Locate the cell with the specified text and output its [x, y] center coordinate. 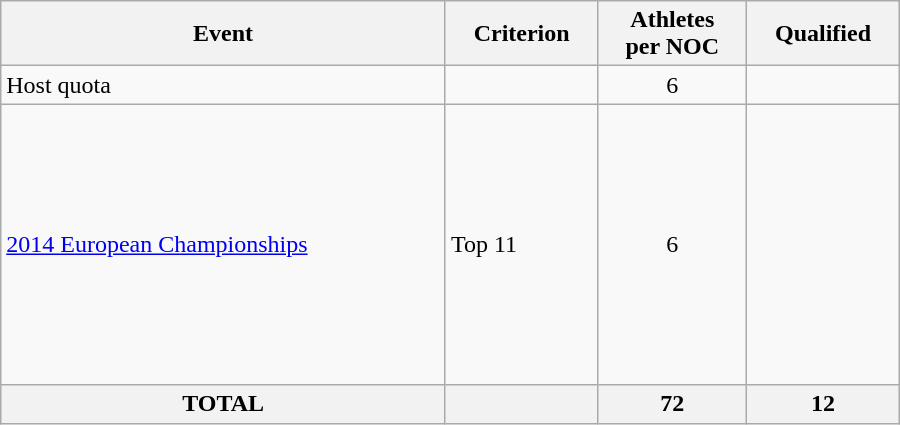
72 [672, 404]
TOTAL [224, 404]
2014 European Championships [224, 244]
Qualified [823, 34]
Host quota [224, 85]
Athletesper NOC [672, 34]
Criterion [521, 34]
Top 11 [521, 244]
12 [823, 404]
Event [224, 34]
